Identify which cell holds the provided text, then report its [x, y] central coordinate. 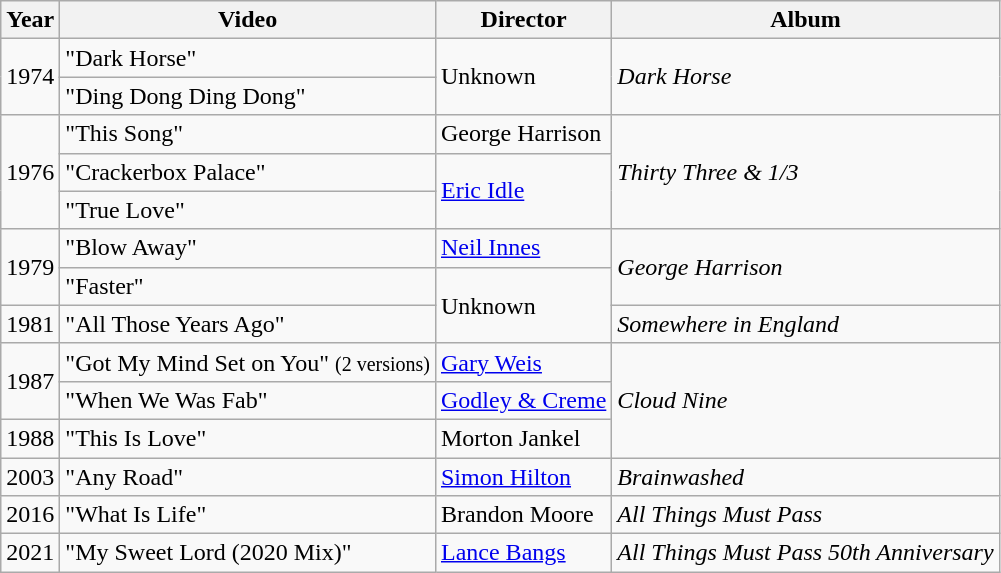
1979 [30, 267]
"Faster" [248, 286]
Director [523, 20]
"Ding Dong Ding Dong" [248, 96]
"Any Road" [248, 477]
Godley & Creme [523, 400]
1988 [30, 438]
Neil Innes [523, 248]
All Things Must Pass [806, 515]
Video [248, 20]
Simon Hilton [523, 477]
Cloud Nine [806, 400]
"Crackerbox Palace" [248, 172]
"Got My Mind Set on You" (2 versions) [248, 362]
Eric Idle [523, 191]
"When We Was Fab" [248, 400]
"This Song" [248, 134]
"This Is Love" [248, 438]
All Things Must Pass 50th Anniversary [806, 553]
Lance Bangs [523, 553]
2003 [30, 477]
2021 [30, 553]
Thirty Three & 1/3 [806, 172]
1976 [30, 172]
Dark Horse [806, 77]
"True Love" [248, 210]
Brainwashed [806, 477]
Year [30, 20]
1974 [30, 77]
"Blow Away" [248, 248]
1987 [30, 381]
Album [806, 20]
"My Sweet Lord (2020 Mix)" [248, 553]
"Dark Horse" [248, 58]
2016 [30, 515]
Somewhere in England [806, 324]
"What Is Life" [248, 515]
Gary Weis [523, 362]
"All Those Years Ago" [248, 324]
1981 [30, 324]
Brandon Moore [523, 515]
Morton Jankel [523, 438]
